Locate the cell with the specified text and output its [X, Y] center coordinate. 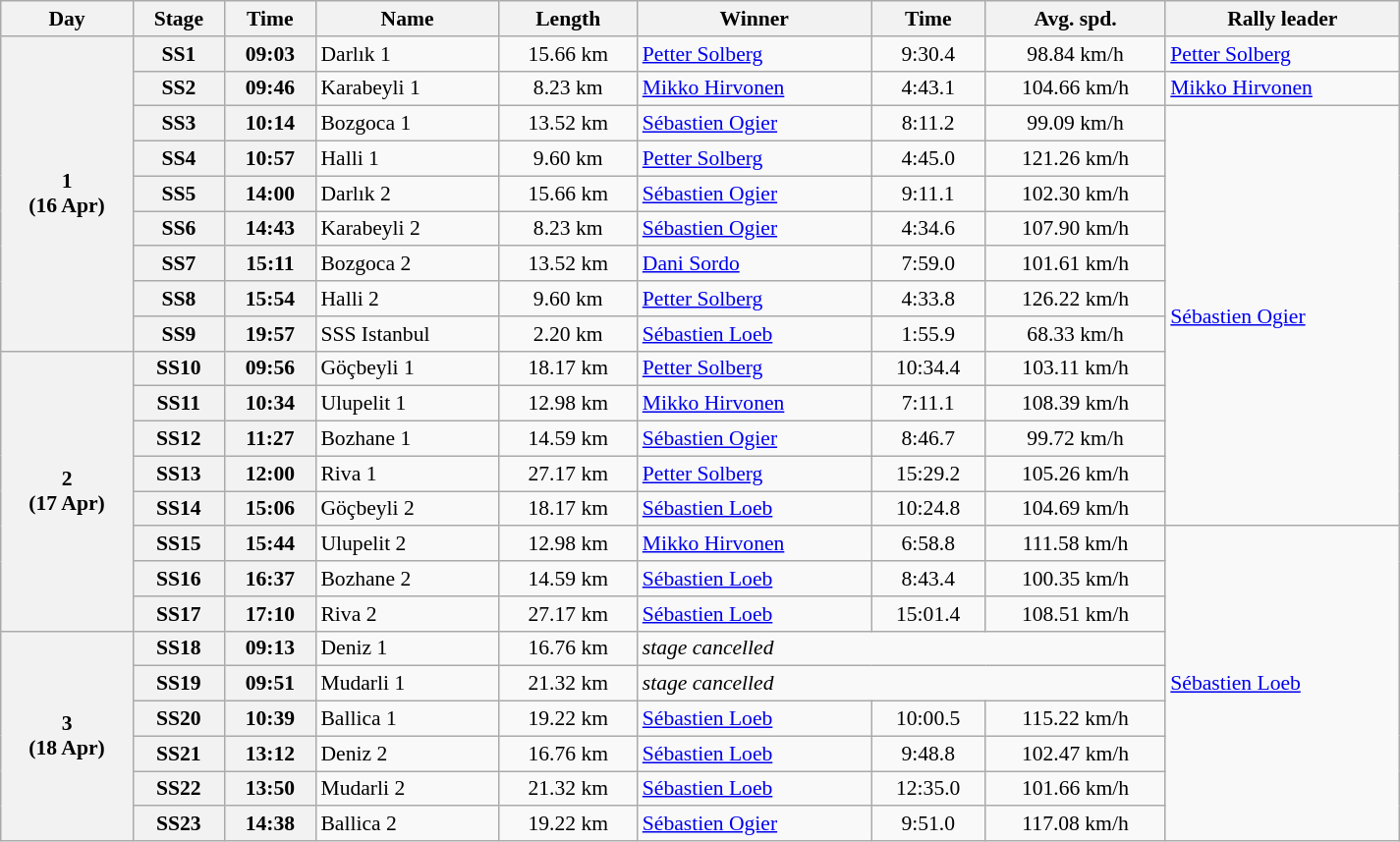
SS13 [179, 474]
2.20 km [568, 334]
10:34.4 [928, 368]
Darlık 1 [407, 54]
1:55.9 [928, 334]
SS6 [179, 229]
Halli 1 [407, 159]
Göçbeyli 2 [407, 509]
09:56 [269, 368]
SS5 [179, 194]
108.51 km/h [1075, 614]
SS22 [179, 789]
SS23 [179, 824]
11:27 [269, 439]
Göçbeyli 1 [407, 368]
107.90 km/h [1075, 229]
SS3 [179, 124]
10:24.8 [928, 509]
SS21 [179, 754]
4:43.1 [928, 88]
9:11.1 [928, 194]
Halli 2 [407, 299]
Length [568, 19]
7:11.1 [928, 404]
12:00 [269, 474]
14:43 [269, 229]
68.33 km/h [1075, 334]
115.22 km/h [1075, 719]
105.26 km/h [1075, 474]
SS1 [179, 54]
SS7 [179, 264]
09:51 [269, 684]
Deniz 2 [407, 754]
SSS Istanbul [407, 334]
16:37 [269, 579]
8:46.7 [928, 439]
15:44 [269, 544]
13:12 [269, 754]
15:11 [269, 264]
Deniz 1 [407, 648]
2(17 Apr) [67, 491]
102.47 km/h [1075, 754]
Darlık 2 [407, 194]
09:13 [269, 648]
Mudarli 2 [407, 789]
98.84 km/h [1075, 54]
126.22 km/h [1075, 299]
09:46 [269, 88]
10:39 [269, 719]
101.66 km/h [1075, 789]
09:03 [269, 54]
Ballica 1 [407, 719]
7:59.0 [928, 264]
Karabeyli 2 [407, 229]
SS11 [179, 404]
Ulupelit 2 [407, 544]
10:14 [269, 124]
4:45.0 [928, 159]
8:43.4 [928, 579]
4:33.8 [928, 299]
3(18 Apr) [67, 736]
15:06 [269, 509]
SS14 [179, 509]
9:30.4 [928, 54]
Dani Sordo [755, 264]
Riva 1 [407, 474]
15:01.4 [928, 614]
8:11.2 [928, 124]
10:34 [269, 404]
100.35 km/h [1075, 579]
17:10 [269, 614]
Bozhane 1 [407, 439]
102.30 km/h [1075, 194]
Avg. spd. [1075, 19]
SS12 [179, 439]
12:35.0 [928, 789]
SS17 [179, 614]
6:58.8 [928, 544]
Bozgoca 2 [407, 264]
9:51.0 [928, 824]
Winner [755, 19]
SS4 [179, 159]
14:00 [269, 194]
SS9 [179, 334]
Riva 2 [407, 614]
10:00.5 [928, 719]
99.72 km/h [1075, 439]
SS16 [179, 579]
103.11 km/h [1075, 368]
SS20 [179, 719]
SS15 [179, 544]
Mudarli 1 [407, 684]
99.09 km/h [1075, 124]
14:38 [269, 824]
4:34.6 [928, 229]
Ulupelit 1 [407, 404]
SS18 [179, 648]
SS10 [179, 368]
Name [407, 19]
104.66 km/h [1075, 88]
101.61 km/h [1075, 264]
10:57 [269, 159]
Bozgoca 1 [407, 124]
Stage [179, 19]
Karabeyli 1 [407, 88]
104.69 km/h [1075, 509]
9:48.8 [928, 754]
SS8 [179, 299]
SS19 [179, 684]
Ballica 2 [407, 824]
19:57 [269, 334]
Day [67, 19]
13:50 [269, 789]
1(16 Apr) [67, 195]
108.39 km/h [1075, 404]
SS2 [179, 88]
111.58 km/h [1075, 544]
15:29.2 [928, 474]
121.26 km/h [1075, 159]
Rally leader [1282, 19]
15:54 [269, 299]
117.08 km/h [1075, 824]
Bozhane 2 [407, 579]
